Find where the given text appears and provide that cell's center as (X, Y) coordinate. 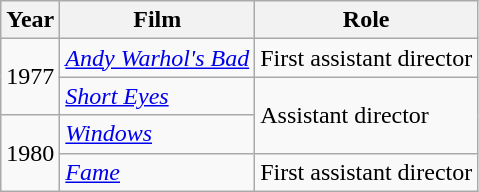
Fame (158, 172)
Short Eyes (158, 96)
Role (366, 20)
Windows (158, 134)
1980 (30, 153)
1977 (30, 77)
Andy Warhol's Bad (158, 58)
Film (158, 20)
Year (30, 20)
Assistant director (366, 115)
